Pinpoint the cell where the given text exists, returning its [x, y] midpoint coordinate. 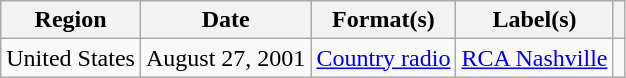
August 27, 2001 [225, 58]
RCA Nashville [534, 58]
Format(s) [384, 20]
Label(s) [534, 20]
United States [71, 58]
Region [71, 20]
Country radio [384, 58]
Date [225, 20]
